Extract the [X, Y] coordinate from the center of the cell holding the provided text.  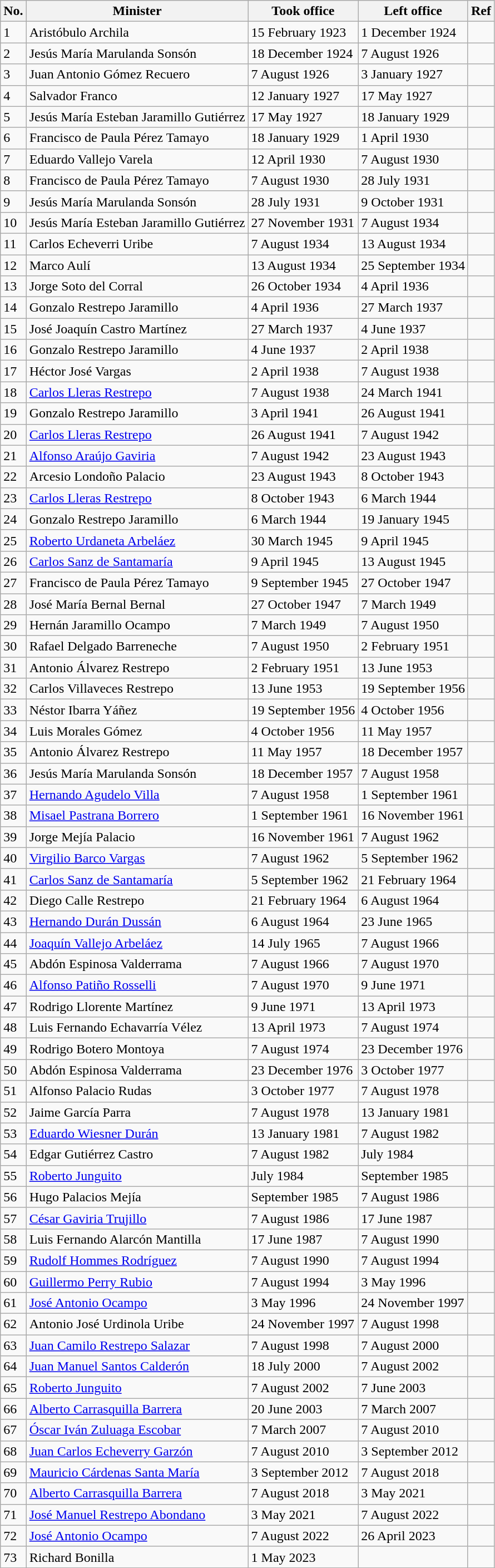
16 [13, 350]
18 [13, 392]
1 April 1930 [413, 138]
41 [13, 879]
17 [13, 371]
23 June 1965 [413, 921]
24 [13, 519]
39 [13, 837]
Diego Calle Restrepo [137, 900]
25 September 1934 [413, 265]
38 [13, 816]
8 [13, 180]
Alfonso Araújo Gaviria [137, 456]
3 January 1927 [413, 75]
Juan Manuel Santos Calderón [137, 1367]
24 March 1941 [413, 392]
7 August 2000 [413, 1345]
Luis Fernando Alarcón Mantilla [137, 1239]
42 [13, 900]
53 [13, 1133]
21 [13, 456]
11 [13, 244]
Minister [137, 11]
40 [13, 858]
Néstor Ibarra Yáñez [137, 710]
66 [13, 1409]
69 [13, 1472]
Edgar Gutiérrez Castro [137, 1155]
Jaime García Parra [137, 1112]
César Gaviria Trujillo [137, 1218]
4 [13, 96]
58 [13, 1239]
32 [13, 689]
Hugo Palacios Mejía [137, 1197]
Antonio José Urdinola Uribe [137, 1324]
9 [13, 201]
13 August 1945 [413, 561]
Hernán Jaramillo Ocampo [137, 625]
49 [13, 1049]
Aristóbulo Archila [137, 32]
Joaquín Vallejo Arbeláez [137, 943]
36 [13, 773]
12 April 1930 [303, 159]
12 January 1927 [303, 96]
3 [13, 75]
Marco Aulí [137, 265]
54 [13, 1155]
68 [13, 1451]
Óscar Iván Zuluaga Escobar [137, 1430]
51 [13, 1091]
12 [13, 265]
Rodrigo Botero Montoya [137, 1049]
6 [13, 138]
Misael Pastrana Borrero [137, 816]
46 [13, 985]
70 [13, 1493]
No. [13, 11]
27 November 1931 [303, 223]
Luis Morales Gómez [137, 731]
Luis Fernando Echavarría Vélez [137, 1028]
29 [13, 625]
71 [13, 1515]
9 October 1931 [413, 201]
25 [13, 540]
61 [13, 1303]
27 [13, 583]
59 [13, 1260]
Alfonso Palacio Rudas [137, 1091]
Hernando Agudelo Villa [137, 795]
56 [13, 1197]
Richard Bonilla [137, 1557]
Guillermo Perry Rubio [137, 1281]
José Manuel Restrepo Abondano [137, 1515]
Rodrigo Llorente Martínez [137, 1007]
5 [13, 117]
Arcesio Londoño Palacio [137, 477]
Left office [413, 11]
65 [13, 1388]
13 [13, 287]
Took office [303, 11]
9 September 1945 [303, 583]
7 [13, 159]
Héctor José Vargas [137, 371]
3 April 1941 [303, 413]
34 [13, 731]
48 [13, 1028]
47 [13, 1007]
30 [13, 647]
Ref [481, 11]
10 [13, 223]
Jorge Soto del Corral [137, 287]
23 [13, 498]
15 [13, 329]
45 [13, 964]
19 January 1945 [413, 519]
1 May 2023 [303, 1557]
Salvador Franco [137, 96]
7 June 2003 [413, 1388]
50 [13, 1070]
14 July 1965 [303, 943]
Juan Antonio Gómez Recuero [137, 75]
64 [13, 1367]
33 [13, 710]
Roberto Urdaneta Arbeláez [137, 540]
15 February 1923 [303, 32]
Alfonso Patiño Rosselli [137, 985]
Eduardo Vallejo Varela [137, 159]
14 [13, 308]
Juan Carlos Echeverry Garzón [137, 1451]
55 [13, 1176]
José María Bernal Bernal [137, 604]
18 December 1924 [303, 53]
43 [13, 921]
José Joaquín Castro Martínez [137, 329]
1 [13, 32]
Carlos Echeverri Uribe [137, 244]
26 [13, 561]
26 April 2023 [413, 1536]
1 December 1924 [413, 32]
22 [13, 477]
Rafael Delgado Barreneche [137, 647]
62 [13, 1324]
Eduardo Wiesner Durán [137, 1133]
26 October 1934 [303, 287]
19 [13, 413]
31 [13, 668]
30 March 1945 [303, 540]
Rudolf Hommes Rodríguez [137, 1260]
20 [13, 435]
73 [13, 1557]
63 [13, 1345]
52 [13, 1112]
Mauricio Cárdenas Santa María [137, 1472]
44 [13, 943]
35 [13, 752]
28 [13, 604]
Virgilio Barco Vargas [137, 858]
67 [13, 1430]
37 [13, 795]
Hernando Durán Dussán [137, 921]
Jorge Mejía Palacio [137, 837]
Juan Camilo Restrepo Salazar [137, 1345]
57 [13, 1218]
2 [13, 53]
60 [13, 1281]
18 July 2000 [303, 1367]
20 June 2003 [303, 1409]
Carlos Villaveces Restrepo [137, 689]
72 [13, 1536]
